Return the (x, y) coordinate for the center point of the cell that contains the specified text.  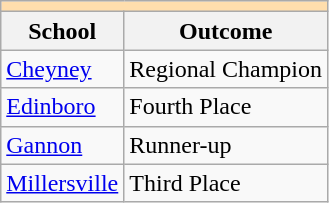
Edinboro (62, 107)
Millersville (62, 183)
Third Place (226, 183)
Fourth Place (226, 107)
School (62, 31)
Regional Champion (226, 69)
Runner-up (226, 145)
Gannon (62, 145)
Outcome (226, 31)
Cheyney (62, 69)
